Locate the cell with the specified text and output its [X, Y] center coordinate. 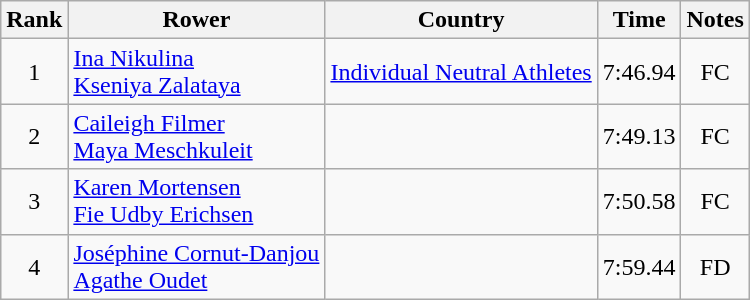
Karen MortensenFie Udby Erichsen [196, 202]
Notes [715, 20]
1 [34, 72]
Country [461, 20]
Ina NikulinaKseniya Zalataya [196, 72]
Rank [34, 20]
Rower [196, 20]
7:50.58 [639, 202]
2 [34, 136]
FD [715, 266]
3 [34, 202]
7:46.94 [639, 72]
Time [639, 20]
7:59.44 [639, 266]
4 [34, 266]
Individual Neutral Athletes [461, 72]
Joséphine Cornut-DanjouAgathe Oudet [196, 266]
Caileigh FilmerMaya Meschkuleit [196, 136]
7:49.13 [639, 136]
